Output the (x, y) coordinate of the center of the cell containing the given text.  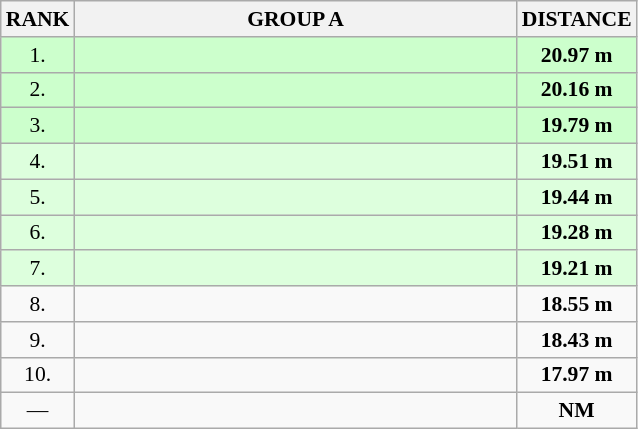
17.97 m (577, 375)
8. (38, 304)
7. (38, 269)
9. (38, 340)
6. (38, 233)
— (38, 411)
19.21 m (577, 269)
4. (38, 162)
3. (38, 126)
5. (38, 197)
19.51 m (577, 162)
GROUP A (295, 19)
2. (38, 90)
DISTANCE (577, 19)
19.79 m (577, 126)
20.16 m (577, 90)
RANK (38, 19)
NM (577, 411)
10. (38, 375)
1. (38, 55)
18.43 m (577, 340)
20.97 m (577, 55)
18.55 m (577, 304)
19.28 m (577, 233)
19.44 m (577, 197)
